Extract the [X, Y] coordinate from the center of the cell holding the provided text.  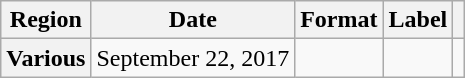
Label [418, 20]
Date [193, 20]
Format [339, 20]
Various [46, 58]
September 22, 2017 [193, 58]
Region [46, 20]
